Identify which cell holds the provided text, then report its (X, Y) central coordinate. 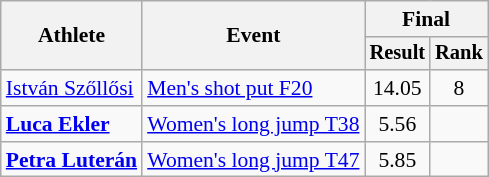
8 (459, 88)
14.05 (398, 88)
Result (398, 54)
István Szőllősi (72, 88)
Final (426, 19)
Rank (459, 54)
Athlete (72, 36)
Luca Ekler (72, 124)
Men's shot put F20 (253, 88)
Event (253, 36)
Women's long jump T38 (253, 124)
5.56 (398, 124)
